Return the (X, Y) coordinate for the center point of the cell that contains the specified text.  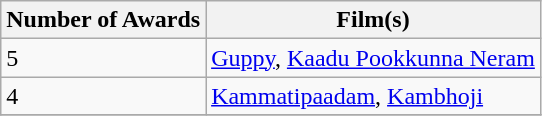
Guppy, Kaadu Pookkunna Neram (374, 58)
Number of Awards (104, 20)
4 (104, 96)
Film(s) (374, 20)
5 (104, 58)
Kammatipaadam, Kambhoji (374, 96)
